Return the (X, Y) coordinate for the center point of the cell that contains the specified text.  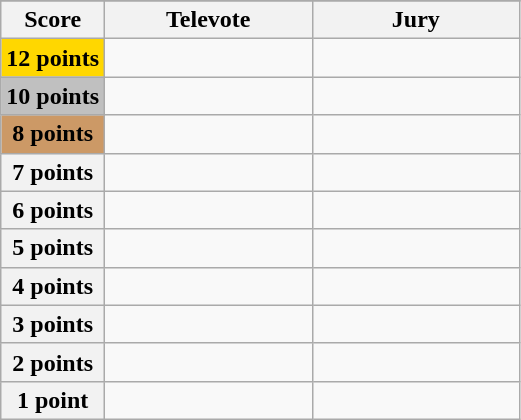
2 points (53, 362)
Jury (416, 20)
7 points (53, 172)
4 points (53, 286)
8 points (53, 134)
12 points (53, 58)
5 points (53, 248)
10 points (53, 96)
Score (53, 20)
Televote (209, 20)
3 points (53, 324)
6 points (53, 210)
1 point (53, 400)
